Scan for the cell matching the given text and deliver its [x, y] coordinate at center. 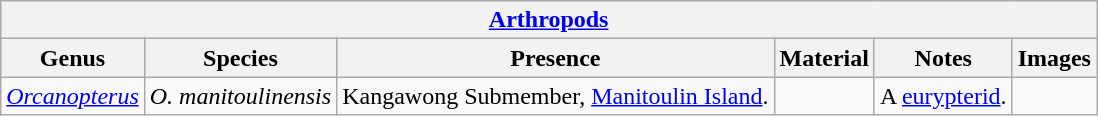
Presence [556, 58]
Genus [73, 58]
O. manitoulinensis [240, 96]
Images [1054, 58]
Orcanopterus [73, 96]
Notes [943, 58]
Arthropods [549, 20]
Kangawong Submember, Manitoulin Island. [556, 96]
A eurypterid. [943, 96]
Species [240, 58]
Material [824, 58]
